Return the [X, Y] coordinate for the center point of the cell that contains the specified text.  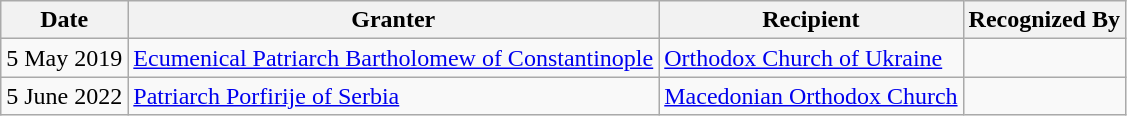
Ecumenical Patriarch Bartholomew of Constantinople [394, 58]
Recognized By [1044, 20]
Date [64, 20]
5 May 2019 [64, 58]
Recipient [811, 20]
Orthodox Church of Ukraine [811, 58]
Macedonian Orthodox Church [811, 96]
5 June 2022 [64, 96]
Granter [394, 20]
Patriarch Porfirije of Serbia [394, 96]
